Find where the given text appears and provide that cell's center as [x, y] coordinate. 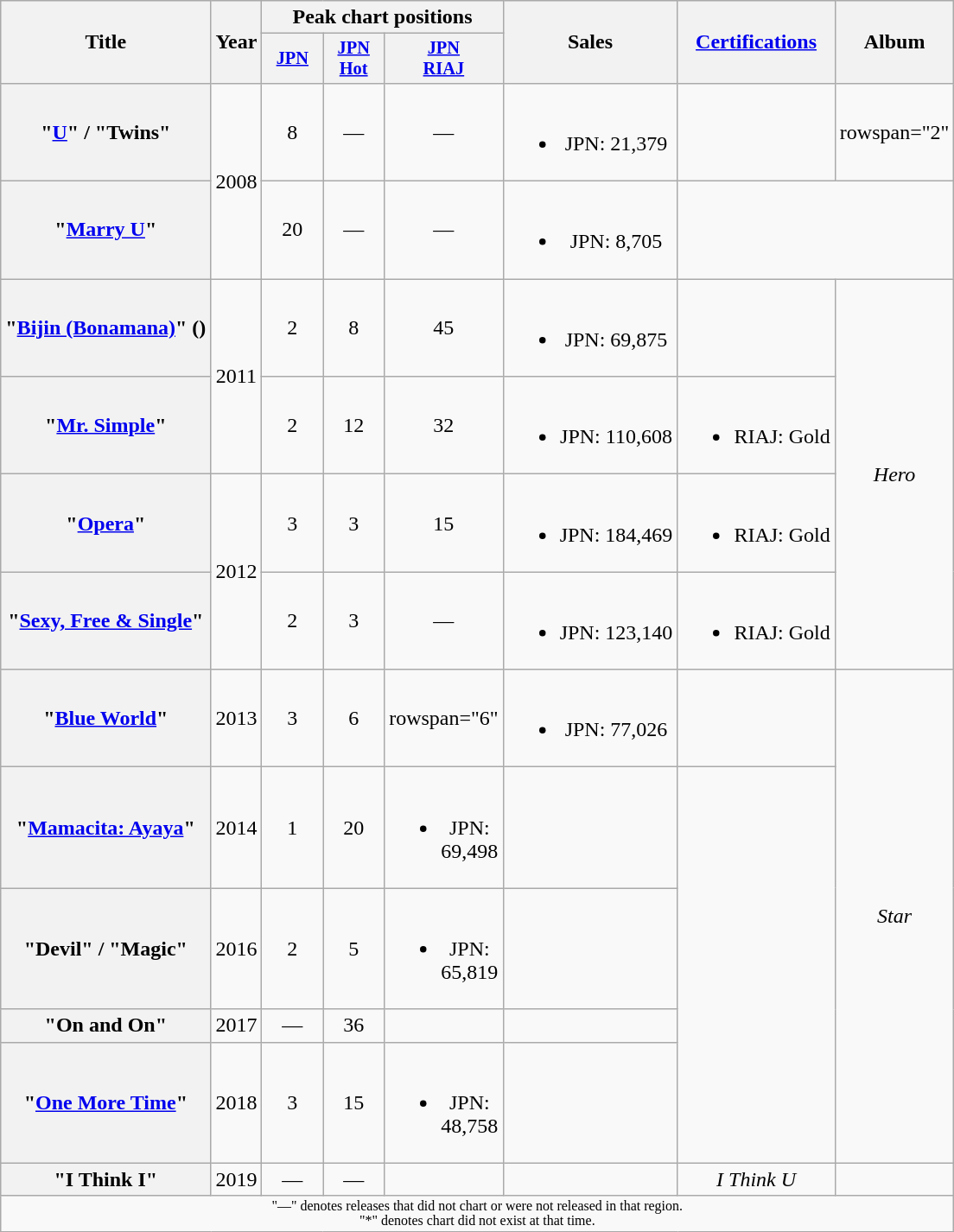
JPNHot [354, 59]
"Opera" [105, 524]
Year [237, 42]
2017 [237, 1026]
"Mr. Simple" [105, 425]
"One More Time" [105, 1102]
"Sexy, Free & Single" [105, 620]
Album [894, 42]
JPN: 123,140 [590, 620]
Sales [590, 42]
JPN: 69,875 [590, 328]
JPNRIAJ [444, 59]
"Mamacita: Ayaya" [105, 828]
JPN: 65,819 [444, 949]
rowspan="6" [444, 719]
2016 [237, 949]
JPN: 110,608 [590, 425]
32 [444, 425]
"Marry U" [105, 230]
2008 [237, 181]
I Think U [756, 1179]
Hero [894, 474]
JPN: 69,498 [444, 828]
"Blue World" [105, 719]
"Devil" / "Magic" [105, 949]
Peak chart positions [382, 17]
2019 [237, 1179]
2012 [237, 572]
"U" / "Twins" [105, 131]
JPN: 77,026 [590, 719]
JPN: 8,705 [590, 230]
"I Think I" [105, 1179]
Star [894, 916]
"On and On" [105, 1026]
"Bijin (Bonamana)" () [105, 328]
JPN: 48,758 [444, 1102]
12 [354, 425]
rowspan="2" [894, 131]
2013 [237, 719]
36 [354, 1026]
JPN: 184,469 [590, 524]
1 [292, 828]
"—" denotes releases that did not chart or were not released in that region."*" denotes chart did not exist at that time. [477, 1213]
Title [105, 42]
JPN: 21,379 [590, 131]
2014 [237, 828]
Certifications [756, 42]
6 [354, 719]
2018 [237, 1102]
5 [354, 949]
JPN [292, 59]
2011 [237, 377]
45 [444, 328]
